Detect which cell encompasses the target text, then output its [X, Y] center coordinate. 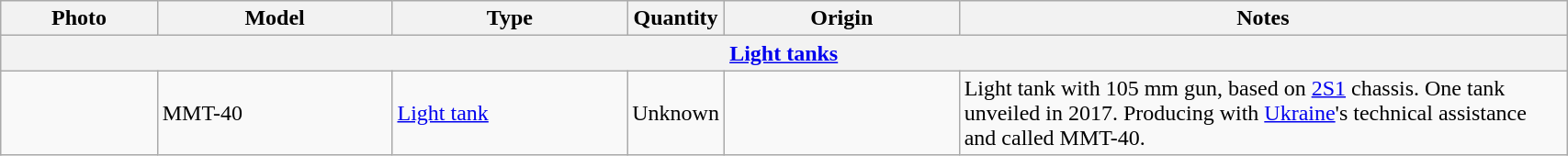
Quantity [676, 18]
Light tanks [784, 53]
Notes [1263, 18]
Origin [841, 18]
Model [275, 18]
Photo [79, 18]
Light tank with 105 mm gun, based on 2S1 chassis. One tank unveiled in 2017. Producing with Ukraine's technical assistance and called MMT-40. [1263, 113]
Unknown [676, 113]
Light tank [510, 113]
Type [510, 18]
MMT-40 [275, 113]
